From the cell containing the given text, extract its center point as (x, y) coordinate. 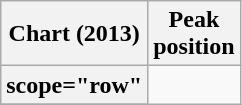
scope="row" (74, 85)
Chart (2013) (74, 34)
Peakposition (194, 34)
